Return the [x, y] coordinate for the center point of the cell that contains the specified text.  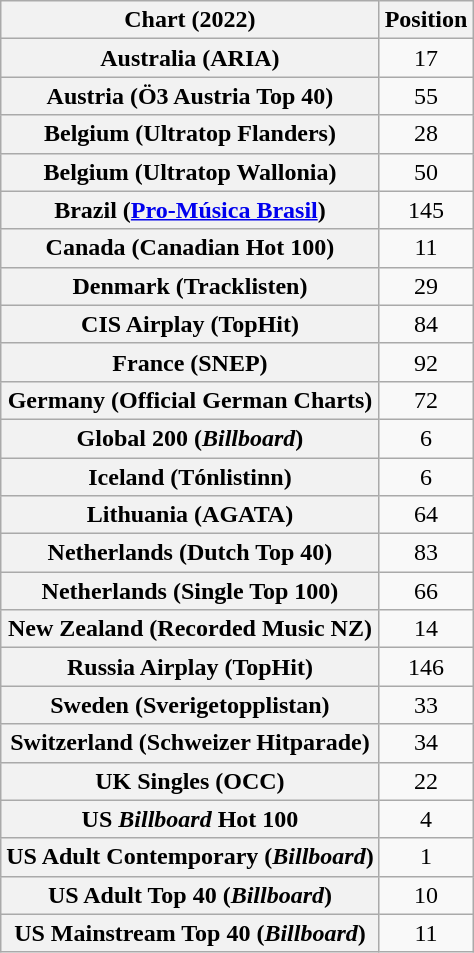
Position [426, 20]
US Adult Contemporary (Billboard) [190, 857]
66 [426, 591]
4 [426, 819]
64 [426, 515]
Chart (2022) [190, 20]
146 [426, 667]
55 [426, 96]
Austria (Ö3 Austria Top 40) [190, 96]
Iceland (Tónlistinn) [190, 477]
10 [426, 895]
29 [426, 286]
Lithuania (AGATA) [190, 515]
Netherlands (Single Top 100) [190, 591]
Russia Airplay (TopHit) [190, 667]
Switzerland (Schweizer Hitparade) [190, 743]
33 [426, 705]
CIS Airplay (TopHit) [190, 324]
72 [426, 400]
Global 200 (Billboard) [190, 438]
France (SNEP) [190, 362]
Denmark (Tracklisten) [190, 286]
1 [426, 857]
Canada (Canadian Hot 100) [190, 248]
14 [426, 629]
Belgium (Ultratop Flanders) [190, 134]
145 [426, 210]
Australia (ARIA) [190, 58]
92 [426, 362]
83 [426, 553]
34 [426, 743]
US Mainstream Top 40 (Billboard) [190, 933]
22 [426, 781]
84 [426, 324]
Belgium (Ultratop Wallonia) [190, 172]
Germany (Official German Charts) [190, 400]
UK Singles (OCC) [190, 781]
Sweden (Sverigetopplistan) [190, 705]
US Billboard Hot 100 [190, 819]
Netherlands (Dutch Top 40) [190, 553]
New Zealand (Recorded Music NZ) [190, 629]
17 [426, 58]
28 [426, 134]
50 [426, 172]
Brazil (Pro-Música Brasil) [190, 210]
US Adult Top 40 (Billboard) [190, 895]
